Return the [x, y] coordinate for the center point of the cell that contains the specified text.  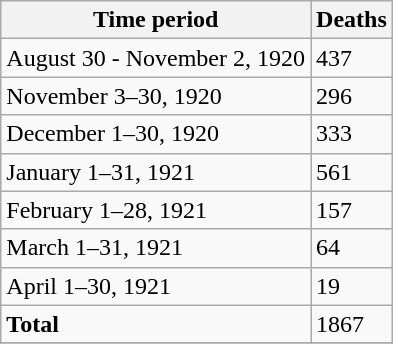
64 [352, 248]
157 [352, 210]
19 [352, 286]
November 3–30, 1920 [156, 96]
296 [352, 96]
March 1–31, 1921 [156, 248]
Time period [156, 20]
August 30 - November 2, 1920 [156, 58]
Deaths [352, 20]
December 1–30, 1920 [156, 134]
561 [352, 172]
437 [352, 58]
1867 [352, 324]
February 1–28, 1921 [156, 210]
333 [352, 134]
January 1–31, 1921 [156, 172]
Total [156, 324]
April 1–30, 1921 [156, 286]
